Find where the given text appears and provide that cell's center as (x, y) coordinate. 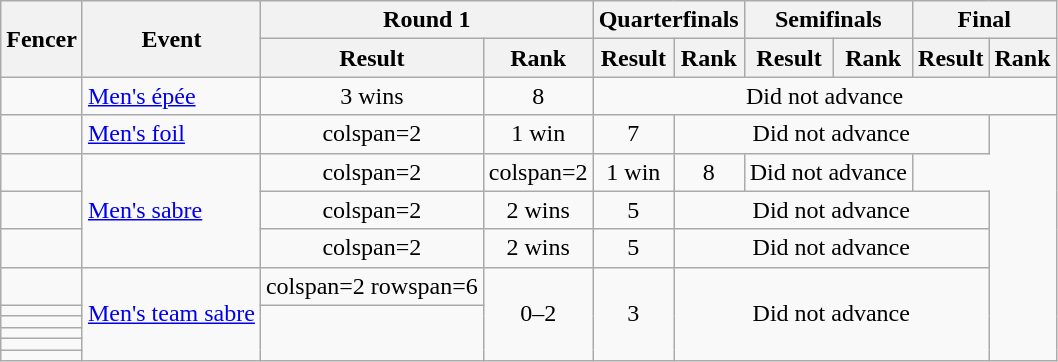
Final (985, 20)
Men's épée (171, 96)
3 (633, 314)
Men's foil (171, 134)
Semifinals (828, 20)
Quarterfinals (668, 20)
Fencer (42, 39)
Event (171, 39)
3 wins (372, 96)
Round 1 (426, 20)
colspan=2 rowspan=6 (372, 286)
Men's sabre (171, 210)
Men's team sabre (171, 314)
0–2 (538, 314)
7 (633, 134)
